Provide the [X, Y] coordinate of the cell's center where the given text is located.  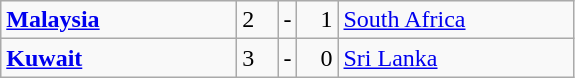
2 [258, 20]
Kuwait [119, 58]
0 [318, 58]
South Africa [456, 20]
1 [318, 20]
Sri Lanka [456, 58]
3 [258, 58]
Malaysia [119, 20]
